For the text-containing cell, return its midpoint in (X, Y) coordinate format. 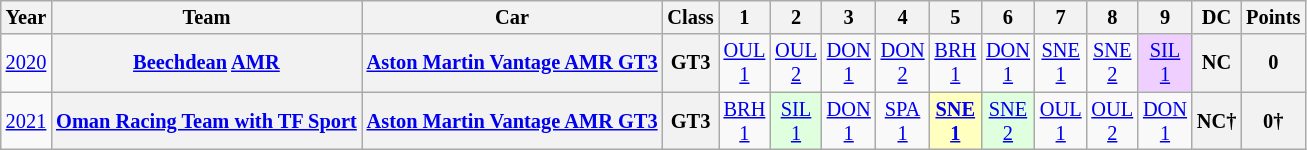
0 (1273, 63)
7 (1061, 17)
6 (1008, 17)
NC† (1216, 121)
4 (903, 17)
DC (1216, 17)
3 (849, 17)
NC (1216, 63)
8 (1112, 17)
Team (206, 17)
Year (26, 17)
2020 (26, 63)
5 (955, 17)
2 (796, 17)
9 (1165, 17)
Points (1273, 17)
Class (690, 17)
0† (1273, 121)
Beechdean AMR (206, 63)
2021 (26, 121)
DON2 (903, 63)
Oman Racing Team with TF Sport (206, 121)
1 (745, 17)
SPA1 (903, 121)
Car (512, 17)
